Extract the [x, y] coordinate from the center of the cell holding the provided text.  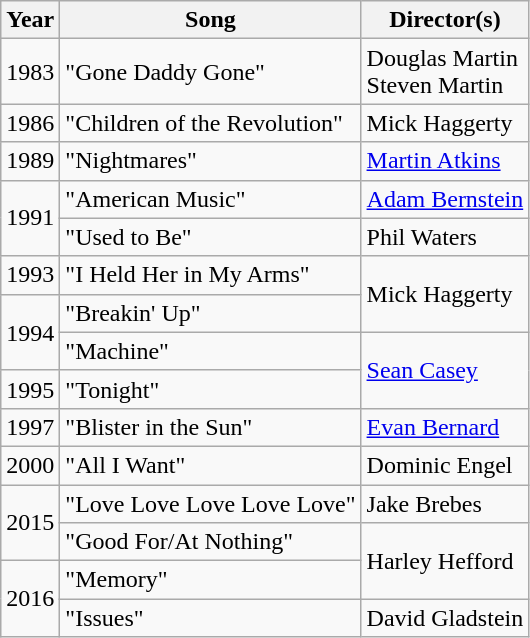
1983 [30, 72]
"Tonight" [210, 389]
Adam Bernstein [445, 199]
"All I Want" [210, 465]
Phil Waters [445, 237]
Song [210, 20]
"Memory" [210, 580]
1995 [30, 389]
1993 [30, 275]
"Breakin' Up" [210, 313]
2016 [30, 599]
2015 [30, 522]
"Issues" [210, 618]
"Blister in the Sun" [210, 427]
"Children of the Revolution" [210, 123]
Year [30, 20]
Martin Atkins [445, 161]
"Machine" [210, 351]
"Good For/At Nothing" [210, 542]
1986 [30, 123]
Sean Casey [445, 370]
"Gone Daddy Gone" [210, 72]
"American Music" [210, 199]
1997 [30, 427]
Evan Bernard [445, 427]
1989 [30, 161]
1991 [30, 218]
"Nightmares" [210, 161]
Jake Brebes [445, 503]
1994 [30, 332]
"Used to Be" [210, 237]
"I Held Her in My Arms" [210, 275]
"Love Love Love Love Love" [210, 503]
Harley Hefford [445, 561]
Director(s) [445, 20]
David Gladstein [445, 618]
Douglas Martin Steven Martin [445, 72]
2000 [30, 465]
Dominic Engel [445, 465]
